From the cell containing the given text, extract its center point as (x, y) coordinate. 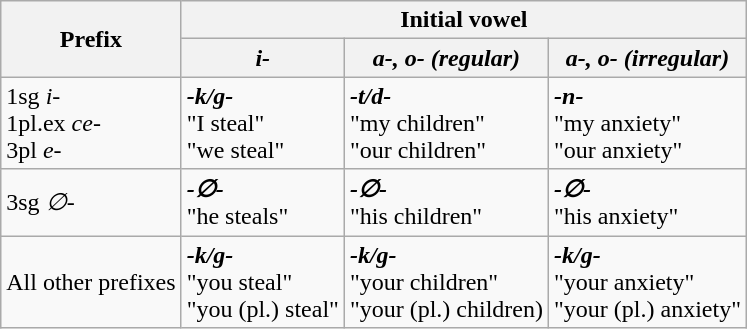
Prefix (91, 39)
-k/g- "your children" "your (pl.) children) (446, 282)
-k/g- "your anxiety" "your (pl.) anxiety" (648, 282)
a-, o- (irregular) (648, 58)
-∅- "his anxiety" (648, 202)
-∅- "his children" (446, 202)
a-, o- (regular) (446, 58)
-n- "my anxiety" "our anxiety" (648, 123)
Initial vowel (464, 20)
1sg i-1pl.ex ce-3pl e- (91, 123)
-t/d- "my children" "our children" (446, 123)
i- (262, 58)
-k/g- "you steal" "you (pl.) steal" (262, 282)
3sg ∅- (91, 202)
-∅- "he steals" (262, 202)
All other prefixes (91, 282)
-k/g- "I steal" "we steal" (262, 123)
